Identify which cell holds the provided text, then report its [X, Y] central coordinate. 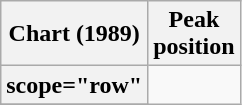
Peakposition [194, 34]
Chart (1989) [74, 34]
scope="row" [74, 85]
